Extract the (x, y) coordinate from the center of the cell holding the provided text.  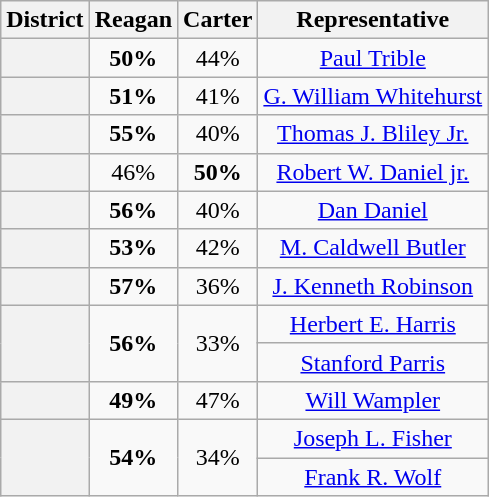
Frank R. Wolf (373, 477)
42% (218, 248)
44% (218, 58)
46% (133, 172)
J. Kenneth Robinson (373, 286)
Reagan (133, 20)
Thomas J. Bliley Jr. (373, 134)
Will Wampler (373, 400)
47% (218, 400)
55% (133, 134)
34% (218, 457)
49% (133, 400)
51% (133, 96)
G. William Whitehurst (373, 96)
41% (218, 96)
Stanford Parris (373, 362)
Carter (218, 20)
Herbert E. Harris (373, 324)
Joseph L. Fisher (373, 438)
District (45, 20)
57% (133, 286)
54% (133, 457)
33% (218, 343)
M. Caldwell Butler (373, 248)
Representative (373, 20)
Robert W. Daniel jr. (373, 172)
Paul Trible (373, 58)
Dan Daniel (373, 210)
53% (133, 248)
36% (218, 286)
